Find where the given text appears and provide that cell's center as (x, y) coordinate. 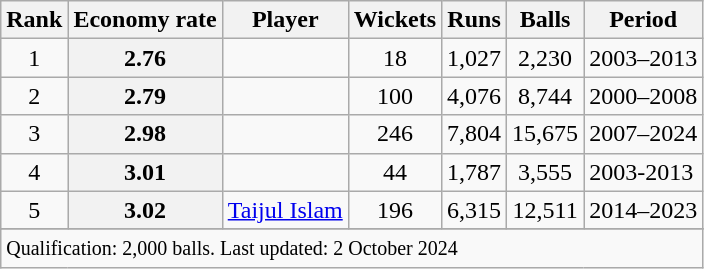
6,315 (474, 210)
8,744 (546, 96)
2,230 (546, 58)
Economy rate (145, 20)
3.02 (145, 210)
2000–2008 (644, 96)
3,555 (546, 172)
2014–2023 (644, 210)
196 (394, 210)
2 (34, 96)
Runs (474, 20)
3 (34, 134)
4,076 (474, 96)
2.79 (145, 96)
1,027 (474, 58)
1 (34, 58)
Qualification: 2,000 balls. Last updated: 2 October 2024 (352, 248)
Balls (546, 20)
44 (394, 172)
18 (394, 58)
Player (285, 20)
2003–2013 (644, 58)
3.01 (145, 172)
2.98 (145, 134)
Rank (34, 20)
100 (394, 96)
15,675 (546, 134)
Wickets (394, 20)
2.76 (145, 58)
4 (34, 172)
Taijul Islam (285, 210)
2007–2024 (644, 134)
7,804 (474, 134)
1,787 (474, 172)
2003-2013 (644, 172)
12,511 (546, 210)
246 (394, 134)
Period (644, 20)
5 (34, 210)
